Provide the [X, Y] coordinate of the cell's center where the given text is located.  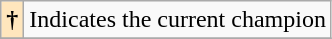
† [12, 20]
Indicates the current champion [178, 20]
